Identify which cell holds the provided text, then report its [X, Y] central coordinate. 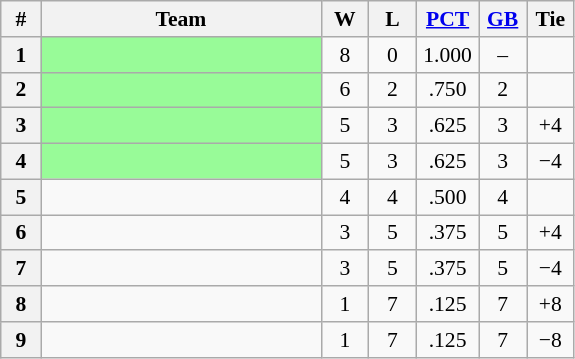
GB [503, 19]
Team [181, 19]
1.000 [448, 55]
W [345, 19]
.500 [448, 197]
Tie [550, 19]
9 [21, 340]
PCT [448, 19]
# [21, 19]
L [393, 19]
– [503, 55]
+8 [550, 304]
0 [393, 55]
−8 [550, 340]
.750 [448, 90]
